Locate the cell with the specified text and output its [x, y] center coordinate. 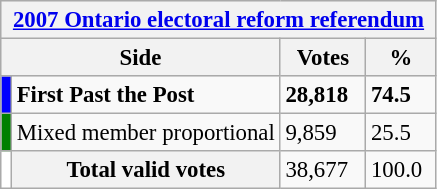
100.0 [402, 170]
25.5 [402, 133]
% [402, 58]
28,818 [323, 95]
Side [140, 58]
38,677 [323, 170]
First Past the Post [146, 95]
74.5 [402, 95]
2007 Ontario electoral reform referendum [219, 20]
9,859 [323, 133]
Mixed member proportional [146, 133]
Votes [323, 58]
Total valid votes [146, 170]
